Pinpoint the cell where the given text exists, returning its [X, Y] midpoint coordinate. 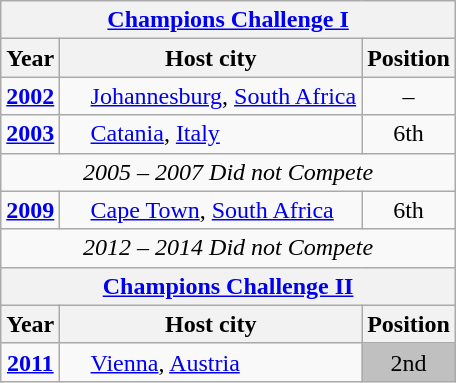
2012 – 2014 Did not Compete [228, 248]
2002 [30, 96]
Vienna, Austria [211, 362]
2009 [30, 210]
2nd [409, 362]
Champions Challenge I [228, 20]
Champions Challenge II [228, 286]
2003 [30, 134]
2011 [30, 362]
– [409, 96]
Catania, Italy [211, 134]
Cape Town, South Africa [211, 210]
Johannesburg, South Africa [211, 96]
2005 – 2007 Did not Compete [228, 172]
